Pinpoint the cell where the given text exists, returning its [x, y] midpoint coordinate. 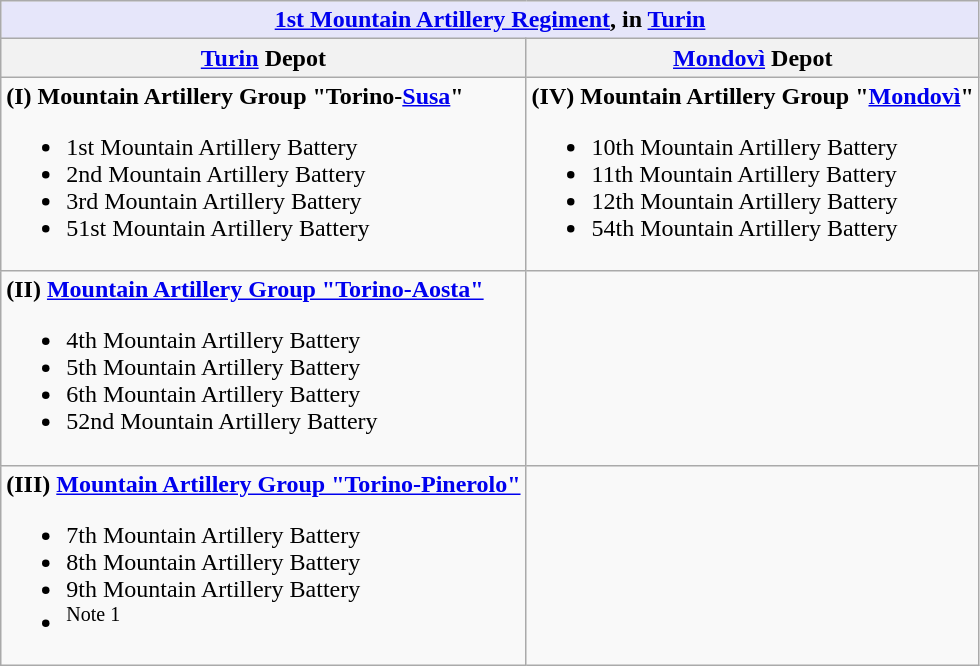
Turin Depot [264, 58]
Mondovì Depot [752, 58]
(III) Mountain Artillery Group "Torino-Pinerolo" 7th Mountain Artillery Battery 8th Mountain Artillery Battery 9th Mountain Artillery BatteryNote 1 [264, 566]
1st Mountain Artillery Regiment, in Turin [490, 20]
